Scan for the cell matching the given text and deliver its [x, y] coordinate at center. 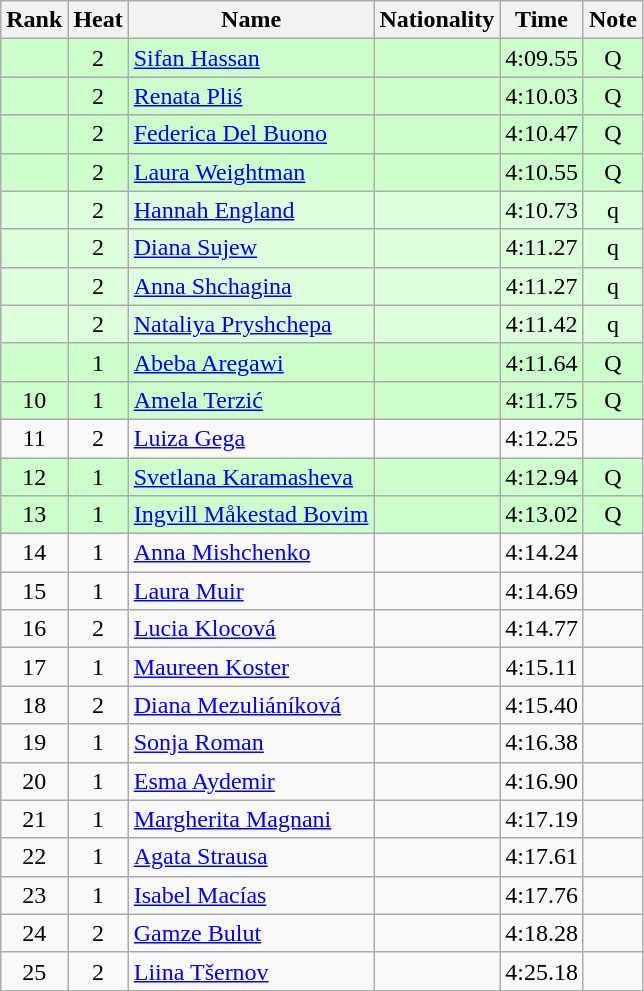
Luiza Gega [251, 438]
21 [34, 819]
Federica Del Buono [251, 134]
Anna Mishchenko [251, 553]
Gamze Bulut [251, 933]
Name [251, 20]
Laura Muir [251, 591]
4:14.77 [542, 629]
4:17.19 [542, 819]
4:25.18 [542, 971]
24 [34, 933]
19 [34, 743]
Laura Weightman [251, 172]
13 [34, 515]
Diana Sujew [251, 248]
20 [34, 781]
Rank [34, 20]
4:10.03 [542, 96]
Nataliya Pryshchepa [251, 324]
16 [34, 629]
4:14.24 [542, 553]
Isabel Macías [251, 895]
Agata Strausa [251, 857]
Margherita Magnani [251, 819]
18 [34, 705]
4:13.02 [542, 515]
12 [34, 477]
Abeba Aregawi [251, 362]
Sonja Roman [251, 743]
Lucia Klocová [251, 629]
4:11.42 [542, 324]
17 [34, 667]
4:09.55 [542, 58]
4:14.69 [542, 591]
4:12.94 [542, 477]
Time [542, 20]
4:16.90 [542, 781]
Heat [98, 20]
Svetlana Karamasheva [251, 477]
Anna Shchagina [251, 286]
Renata Pliś [251, 96]
14 [34, 553]
Hannah England [251, 210]
4:11.75 [542, 400]
4:10.55 [542, 172]
Note [612, 20]
4:17.76 [542, 895]
4:18.28 [542, 933]
15 [34, 591]
Amela Terzić [251, 400]
4:15.11 [542, 667]
22 [34, 857]
23 [34, 895]
4:11.64 [542, 362]
Diana Mezuliáníková [251, 705]
4:17.61 [542, 857]
Liina Tšernov [251, 971]
4:12.25 [542, 438]
4:15.40 [542, 705]
Nationality [437, 20]
25 [34, 971]
4:10.47 [542, 134]
11 [34, 438]
Sifan Hassan [251, 58]
4:10.73 [542, 210]
Ingvill Måkestad Bovim [251, 515]
Esma Aydemir [251, 781]
Maureen Koster [251, 667]
4:16.38 [542, 743]
10 [34, 400]
